Identify which cell holds the provided text, then report its (x, y) central coordinate. 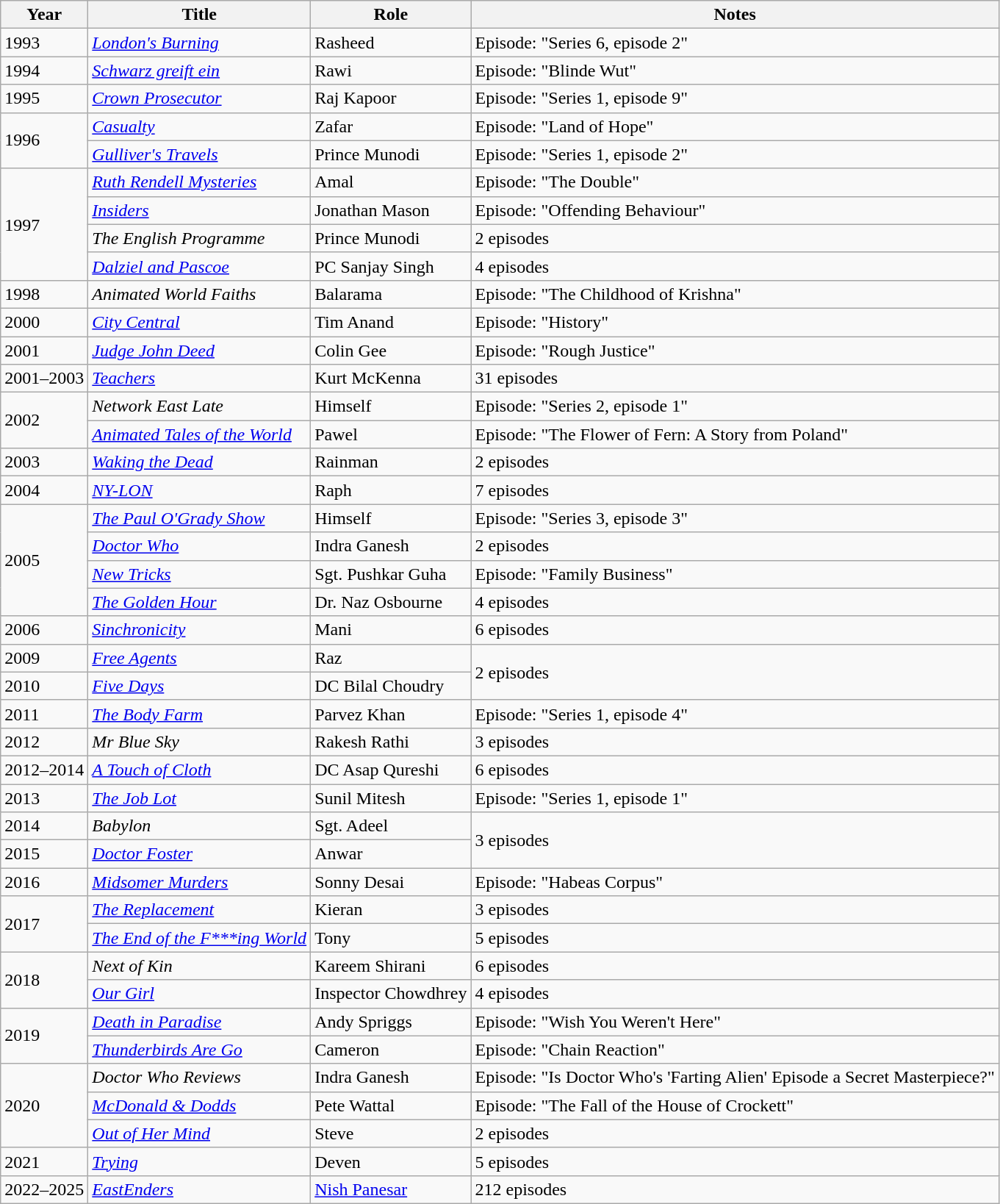
2002 (44, 420)
Network East Late (200, 406)
Episode: "Series 6, episode 2" (735, 43)
Raj Kapoor (391, 98)
Episode: "Series 1, episode 1" (735, 798)
Episode: "History" (735, 322)
Gulliver's Travels (200, 154)
Parvez Khan (391, 714)
2011 (44, 714)
Nish Panesar (391, 1189)
The Paul O'Grady Show (200, 518)
Kieran (391, 910)
Episode: "Wish You Weren't Here" (735, 1022)
Mani (391, 630)
Episode: "The Flower of Fern: A Story from Poland" (735, 434)
Raz (391, 658)
The Golden Hour (200, 602)
Sgt. Adeel (391, 826)
2012–2014 (44, 770)
2014 (44, 826)
Episode: "The Fall of the House of Crockett" (735, 1106)
1994 (44, 71)
Cameron (391, 1050)
Colin Gee (391, 351)
Doctor Who Reviews (200, 1078)
The Replacement (200, 910)
1996 (44, 140)
Episode: "Series 1, episode 4" (735, 714)
Episode: "The Childhood of Krishna" (735, 294)
Free Agents (200, 658)
1998 (44, 294)
The Job Lot (200, 798)
2001 (44, 351)
Rakesh Rathi (391, 742)
Death in Paradise (200, 1022)
1993 (44, 43)
Schwarz greift ein (200, 71)
EastEnders (200, 1189)
Zafar (391, 126)
Doctor Who (200, 546)
The Body Farm (200, 714)
Pawel (391, 434)
2013 (44, 798)
2009 (44, 658)
A Touch of Cloth (200, 770)
Notes (735, 15)
London's Burning (200, 43)
Waking the Dead (200, 462)
Animated Tales of the World (200, 434)
Crown Prosecutor (200, 98)
Episode: "Land of Hope" (735, 126)
The End of the F***ing World (200, 938)
31 episodes (735, 379)
Sonny Desai (391, 882)
Episode: "Offending Behaviour" (735, 210)
Pete Wattal (391, 1106)
NY-LON (200, 490)
DC Asap Qureshi (391, 770)
Midsomer Murders (200, 882)
2022–2025 (44, 1189)
2001–2003 (44, 379)
Jonathan Mason (391, 210)
Judge John Deed (200, 351)
Mr Blue Sky (200, 742)
Role (391, 15)
Five Days (200, 686)
Steve (391, 1133)
2018 (44, 980)
PC Sanjay Singh (391, 266)
Inspector Chowdhrey (391, 994)
Episode: "Is Doctor Who's 'Farting Alien' Episode a Secret Masterpiece?" (735, 1078)
Casualty (200, 126)
2015 (44, 854)
Ruth Rendell Mysteries (200, 182)
City Central (200, 322)
Balarama (391, 294)
Rainman (391, 462)
2019 (44, 1036)
2003 (44, 462)
2004 (44, 490)
Andy Spriggs (391, 1022)
Year (44, 15)
Amal (391, 182)
2021 (44, 1161)
Tim Anand (391, 322)
Episode: "Series 1, episode 2" (735, 154)
2010 (44, 686)
1995 (44, 98)
Title (200, 15)
Sgt. Pushkar Guha (391, 574)
2000 (44, 322)
Episode: "The Double" (735, 182)
Episode: "Series 2, episode 1" (735, 406)
2005 (44, 560)
Babylon (200, 826)
Dr. Naz Osbourne (391, 602)
Deven (391, 1161)
Thunderbirds Are Go (200, 1050)
7 episodes (735, 490)
Insiders (200, 210)
DC Bilal Choudry (391, 686)
McDonald & Dodds (200, 1106)
New Tricks (200, 574)
Sinchronicity (200, 630)
Episode: "Rough Justice" (735, 351)
Trying (200, 1161)
Sunil Mitesh (391, 798)
2006 (44, 630)
Tony (391, 938)
Our Girl (200, 994)
Episode: "Chain Reaction" (735, 1050)
Teachers (200, 379)
2017 (44, 924)
2012 (44, 742)
212 episodes (735, 1189)
Episode: "Family Business" (735, 574)
2016 (44, 882)
Dalziel and Pascoe (200, 266)
Out of Her Mind (200, 1133)
Episode: "Blinde Wut" (735, 71)
Kurt McKenna (391, 379)
Next of Kin (200, 966)
Rasheed (391, 43)
Kareem Shirani (391, 966)
Raph (391, 490)
1997 (44, 224)
2020 (44, 1106)
Anwar (391, 854)
Rawi (391, 71)
Episode: "Series 3, episode 3" (735, 518)
Animated World Faiths (200, 294)
Doctor Foster (200, 854)
The English Programme (200, 238)
Episode: "Series 1, episode 9" (735, 98)
Episode: "Habeas Corpus" (735, 882)
